Scan for the cell matching the given text and deliver its [X, Y] coordinate at center. 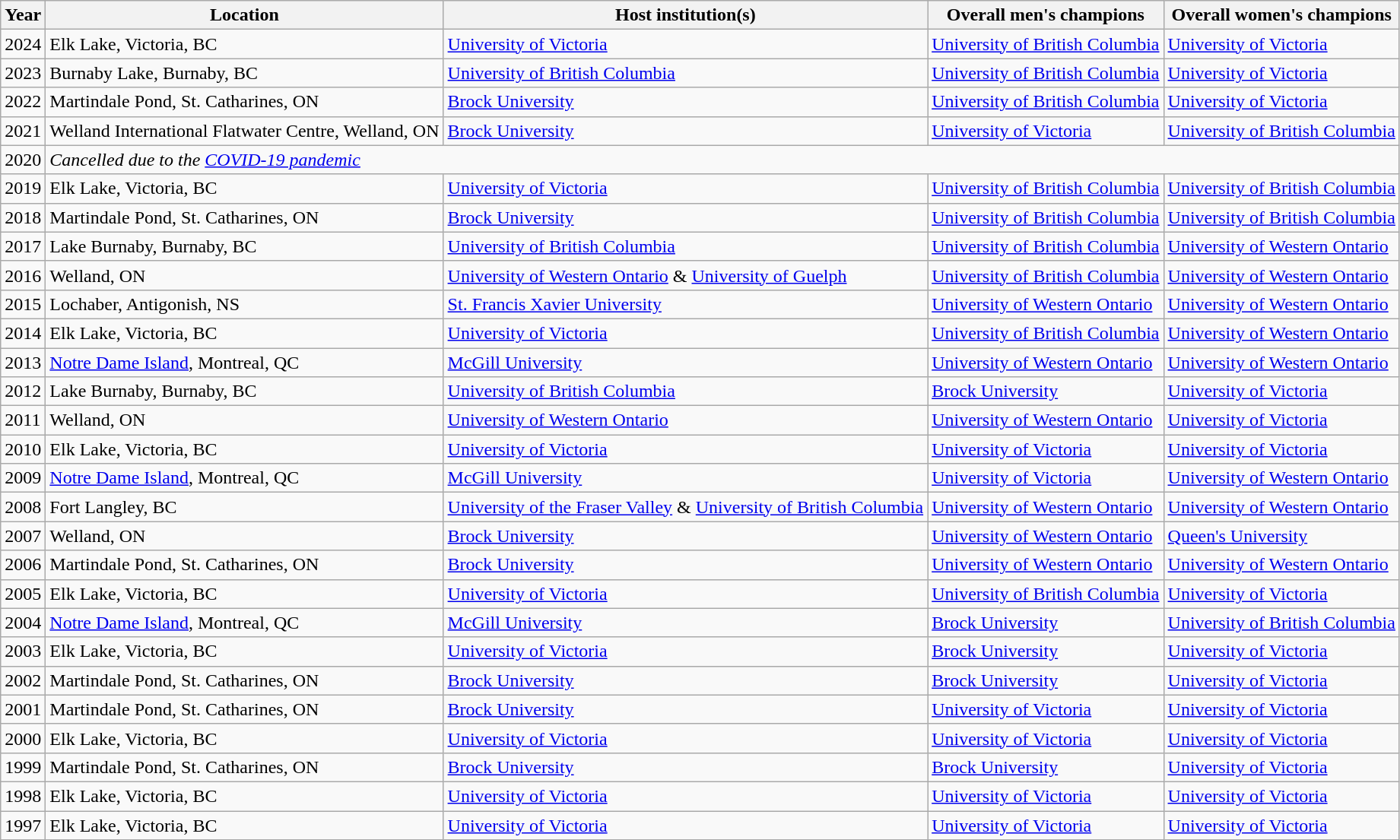
2000 [23, 738]
2020 [23, 160]
2009 [23, 478]
2016 [23, 275]
2002 [23, 680]
1998 [23, 796]
2008 [23, 507]
2005 [23, 594]
2023 [23, 73]
University of Western Ontario & University of Guelph [686, 275]
2007 [23, 536]
2024 [23, 44]
St. Francis Xavier University [686, 304]
2013 [23, 363]
1999 [23, 767]
2021 [23, 131]
Lochaber, Antigonish, NS [245, 304]
2010 [23, 449]
2018 [23, 217]
2019 [23, 189]
2011 [23, 420]
Location [245, 15]
Burnaby Lake, Burnaby, BC [245, 73]
2017 [23, 246]
Queen's University [1281, 536]
2012 [23, 391]
2022 [23, 102]
Fort Langley, BC [245, 507]
2006 [23, 565]
2001 [23, 709]
2004 [23, 623]
1997 [23, 825]
2003 [23, 651]
Host institution(s) [686, 15]
Year [23, 15]
Welland International Flatwater Centre, Welland, ON [245, 131]
Overall women's champions [1281, 15]
Overall men's champions [1046, 15]
2014 [23, 333]
University of the Fraser Valley & University of British Columbia [686, 507]
Cancelled due to the COVID-19 pandemic [722, 160]
2015 [23, 304]
